Find where the given text appears and provide that cell's center as [X, Y] coordinate. 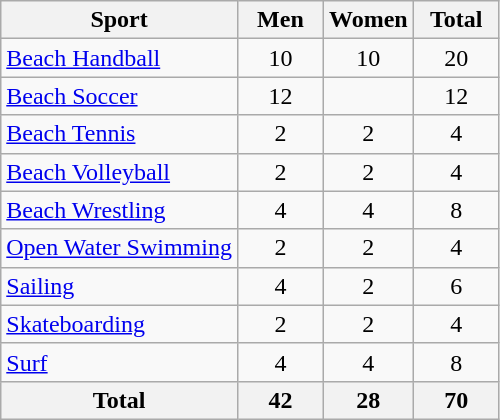
Men [280, 20]
Sailing [120, 286]
42 [280, 400]
Skateboarding [120, 324]
28 [368, 400]
Beach Volleyball [120, 172]
Open Water Swimming [120, 248]
Sport [120, 20]
Beach Tennis [120, 134]
Beach Soccer [120, 96]
20 [456, 58]
70 [456, 400]
Beach Handball [120, 58]
Beach Wrestling [120, 210]
Surf [120, 362]
6 [456, 286]
Women [368, 20]
